From the cell containing the given text, extract its center point as [X, Y] coordinate. 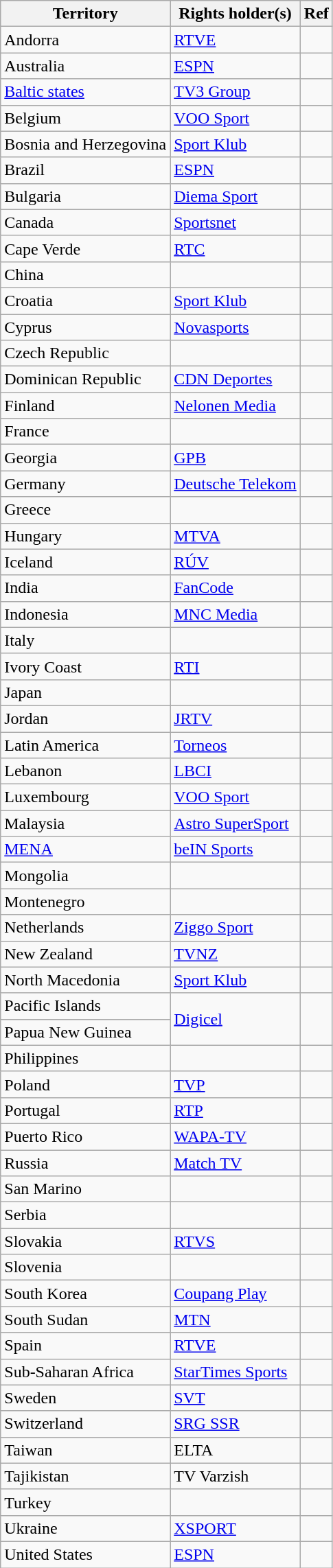
Digicel [236, 1019]
Australia [85, 66]
MTN [236, 1320]
LBCI [236, 771]
Pacific Islands [85, 1006]
Belgium [85, 118]
JRTV [236, 718]
Luxembourg [85, 797]
Torneos [236, 745]
South Korea [85, 1294]
MENA [85, 850]
XSPORT [236, 1528]
Slovenia [85, 1267]
Taiwan [85, 1450]
Match TV [236, 1163]
Sweden [85, 1398]
Malaysia [85, 823]
Slovakia [85, 1241]
Sub-Saharan Africa [85, 1372]
RÚV [236, 562]
Czech Republic [85, 353]
Territory [85, 14]
Japan [85, 692]
MNC Media [236, 614]
CDN Deportes [236, 379]
Georgia [85, 458]
Philippines [85, 1058]
Indonesia [85, 614]
France [85, 432]
Netherlands [85, 928]
Papua New Guinea [85, 1032]
Canada [85, 222]
Serbia [85, 1215]
Tajikistan [85, 1476]
South Sudan [85, 1320]
Nelonen Media [236, 406]
TVP [236, 1084]
Sportsnet [236, 222]
Diema Sport [236, 196]
Poland [85, 1084]
TV Varzish [236, 1476]
GPB [236, 458]
RTI [236, 666]
Andorra [85, 40]
Greece [85, 510]
Finland [85, 406]
Lebanon [85, 771]
Montenegro [85, 902]
MTVA [236, 536]
SVT [236, 1398]
North Macedonia [85, 980]
Russia [85, 1163]
Spain [85, 1346]
Germany [85, 484]
Novasports [236, 327]
FanCode [236, 588]
Ziggo Sport [236, 928]
SRG SSR [236, 1424]
Baltic states [85, 92]
RTVS [236, 1241]
Cyprus [85, 327]
Switzerland [85, 1424]
Coupang Play [236, 1294]
Bulgaria [85, 196]
Rights holder(s) [236, 14]
Jordan [85, 718]
China [85, 274]
Hungary [85, 536]
United States [85, 1554]
Portugal [85, 1110]
San Marino [85, 1189]
Italy [85, 640]
Puerto Rico [85, 1136]
Bosnia and Herzegovina [85, 144]
TV3 Group [236, 92]
RTC [236, 248]
Iceland [85, 562]
WAPA-TV [236, 1136]
Deutsche Telekom [236, 484]
TVNZ [236, 954]
Mongolia [85, 876]
Turkey [85, 1502]
Brazil [85, 170]
India [85, 588]
Croatia [85, 301]
StarTimes Sports [236, 1372]
New Zealand [85, 954]
Cape Verde [85, 248]
Astro SuperSport [236, 823]
Dominican Republic [85, 379]
Latin America [85, 745]
ELTA [236, 1450]
RTP [236, 1110]
Ukraine [85, 1528]
beIN Sports [236, 850]
Ivory Coast [85, 666]
Ref [316, 14]
